Capture the cell that displays the provided text and extract its (x, y) central coordinate. 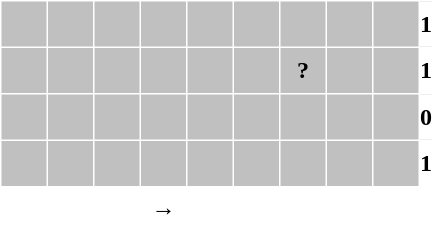
? (302, 70)
→ (164, 210)
0 (426, 116)
